Extract the [x, y] coordinate from the center of the cell holding the provided text.  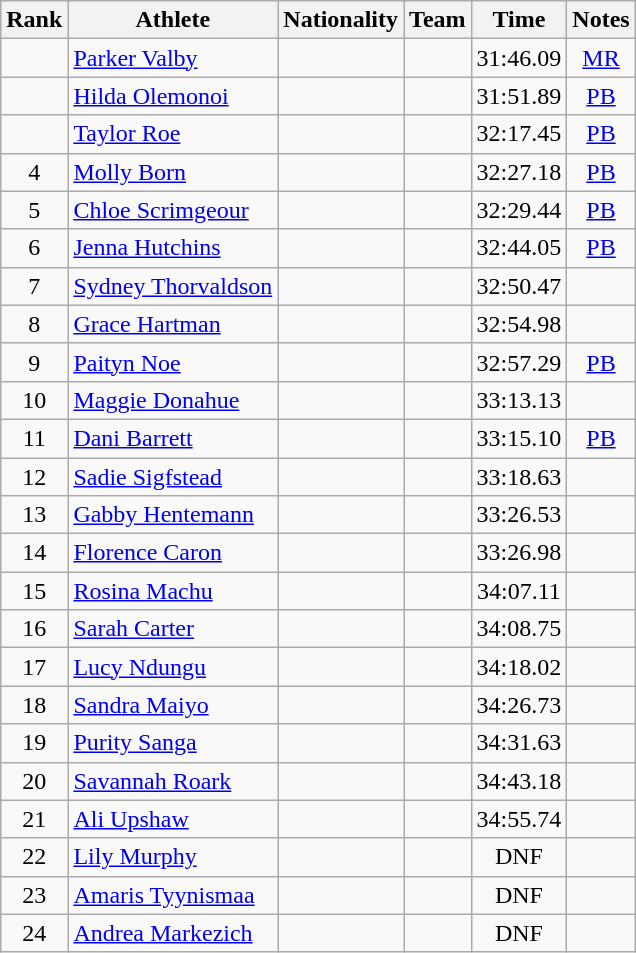
Lucy Ndungu [173, 667]
22 [34, 857]
18 [34, 705]
32:57.29 [519, 362]
34:07.11 [519, 591]
Lily Murphy [173, 857]
Sydney Thorvaldson [173, 286]
Time [519, 20]
17 [34, 667]
Nationality [341, 20]
Andrea Markezich [173, 933]
34:43.18 [519, 781]
32:27.18 [519, 172]
Purity Sanga [173, 743]
Dani Barrett [173, 438]
33:18.63 [519, 477]
33:13.13 [519, 400]
Taylor Roe [173, 134]
34:08.75 [519, 629]
12 [34, 477]
Amaris Tyynismaa [173, 895]
Florence Caron [173, 553]
Savannah Roark [173, 781]
Paityn Noe [173, 362]
Rosina Machu [173, 591]
31:46.09 [519, 58]
MR [601, 58]
4 [34, 172]
32:50.47 [519, 286]
16 [34, 629]
34:31.63 [519, 743]
19 [34, 743]
5 [34, 210]
Ali Upshaw [173, 819]
33:15.10 [519, 438]
33:26.98 [519, 553]
15 [34, 591]
Team [438, 20]
31:51.89 [519, 96]
33:26.53 [519, 515]
Maggie Donahue [173, 400]
Notes [601, 20]
32:29.44 [519, 210]
Sandra Maiyo [173, 705]
Sadie Sigfstead [173, 477]
Athlete [173, 20]
Jenna Hutchins [173, 248]
6 [34, 248]
13 [34, 515]
32:17.45 [519, 134]
24 [34, 933]
14 [34, 553]
Molly Born [173, 172]
Hilda Olemonoi [173, 96]
Chloe Scrimgeour [173, 210]
7 [34, 286]
32:44.05 [519, 248]
8 [34, 324]
34:26.73 [519, 705]
21 [34, 819]
11 [34, 438]
Parker Valby [173, 58]
9 [34, 362]
Sarah Carter [173, 629]
Gabby Hentemann [173, 515]
Grace Hartman [173, 324]
23 [34, 895]
Rank [34, 20]
10 [34, 400]
20 [34, 781]
32:54.98 [519, 324]
34:55.74 [519, 819]
34:18.02 [519, 667]
